Return (x, y) of the center of cell containing provided text 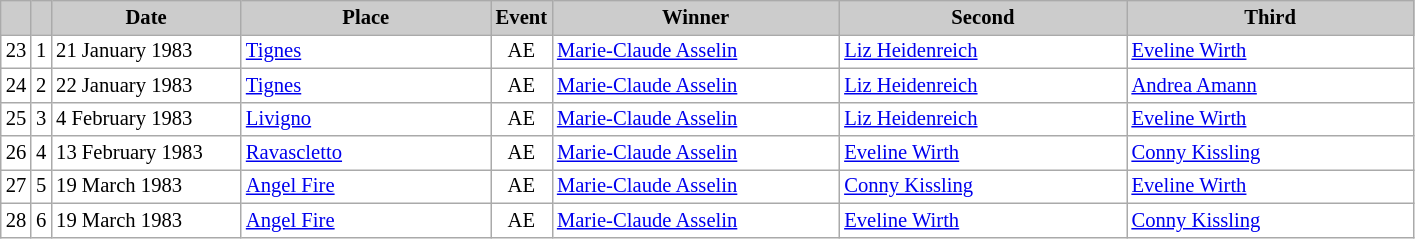
Andrea Amann (1270, 85)
13 February 1983 (146, 153)
Livigno (366, 119)
6 (41, 220)
4 February 1983 (146, 119)
25 (16, 119)
Second (982, 17)
Date (146, 17)
23 (16, 51)
27 (16, 186)
Place (366, 17)
21 January 1983 (146, 51)
24 (16, 85)
2 (41, 85)
Event (522, 17)
26 (16, 153)
Third (1270, 17)
22 January 1983 (146, 85)
Winner (696, 17)
28 (16, 220)
4 (41, 153)
Ravascletto (366, 153)
5 (41, 186)
3 (41, 119)
1 (41, 51)
